From the cell containing the given text, extract its center point as (X, Y) coordinate. 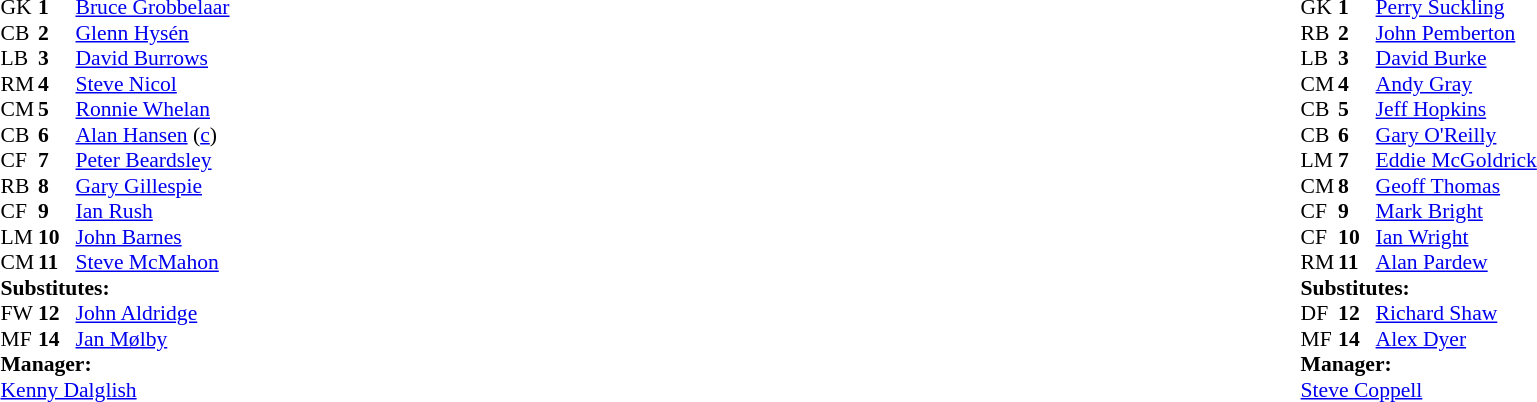
Ronnie Whelan (153, 109)
Gary O'Reilly (1456, 135)
David Burke (1456, 59)
Geoff Thomas (1456, 186)
Ian Wright (1456, 237)
Alex Dyer (1456, 339)
FW (19, 313)
Eddie McGoldrick (1456, 161)
DF (1320, 313)
Mark Bright (1456, 211)
Andy Gray (1456, 84)
Gary Gillespie (153, 186)
John Pemberton (1456, 33)
David Burrows (153, 59)
John Aldridge (153, 313)
Alan Hansen (c) (153, 135)
Ian Rush (153, 211)
Alan Pardew (1456, 263)
Jeff Hopkins (1456, 109)
Steve McMahon (153, 263)
John Barnes (153, 237)
Steve Nicol (153, 84)
Peter Beardsley (153, 161)
Richard Shaw (1456, 313)
Glenn Hysén (153, 33)
Jan Mølby (153, 339)
